Output the [X, Y] coordinate of the center of the cell containing the given text.  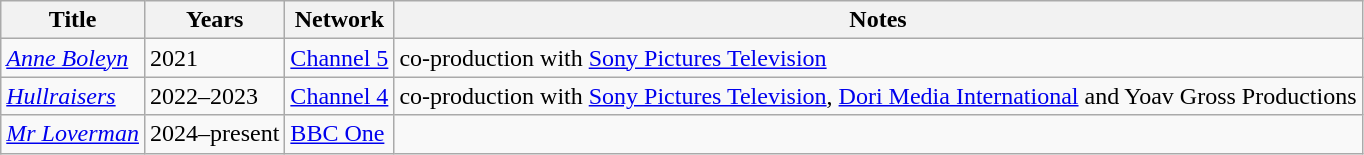
Anne Boleyn [73, 58]
Channel 4 [340, 96]
Channel 5 [340, 58]
Years [214, 20]
Hullraisers [73, 96]
2022–2023 [214, 96]
Notes [878, 20]
Network [340, 20]
co-production with Sony Pictures Television, Dori Media International and Yoav Gross Productions [878, 96]
2024–present [214, 134]
Title [73, 20]
co-production with Sony Pictures Television [878, 58]
Mr Loverman [73, 134]
2021 [214, 58]
BBC One [340, 134]
